Search for the cell housing the specified text and yield its (X, Y) center coordinate. 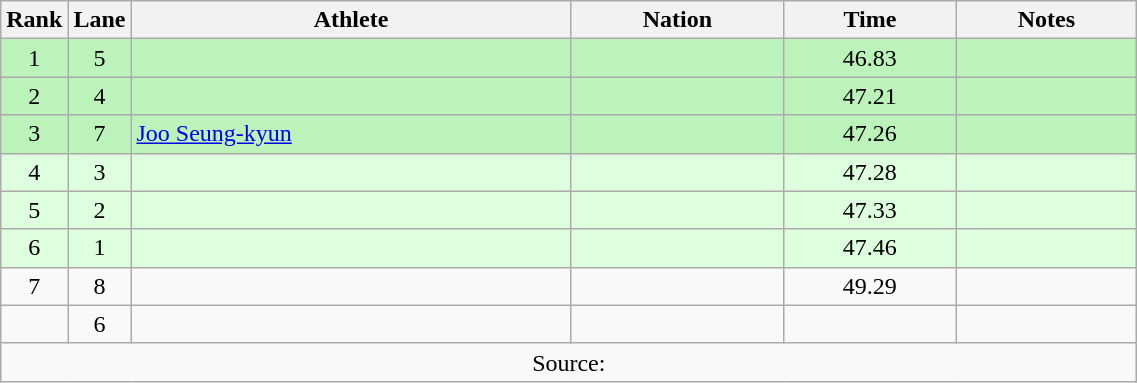
Time (870, 20)
Source: (569, 362)
Athlete (351, 20)
46.83 (870, 58)
47.46 (870, 248)
47.28 (870, 172)
Rank (34, 20)
47.26 (870, 134)
8 (100, 286)
Notes (1046, 20)
Nation (678, 20)
47.21 (870, 96)
47.33 (870, 210)
49.29 (870, 286)
Joo Seung-kyun (351, 134)
Lane (100, 20)
